Return the (x, y) coordinate for the center point of the cell that contains the specified text.  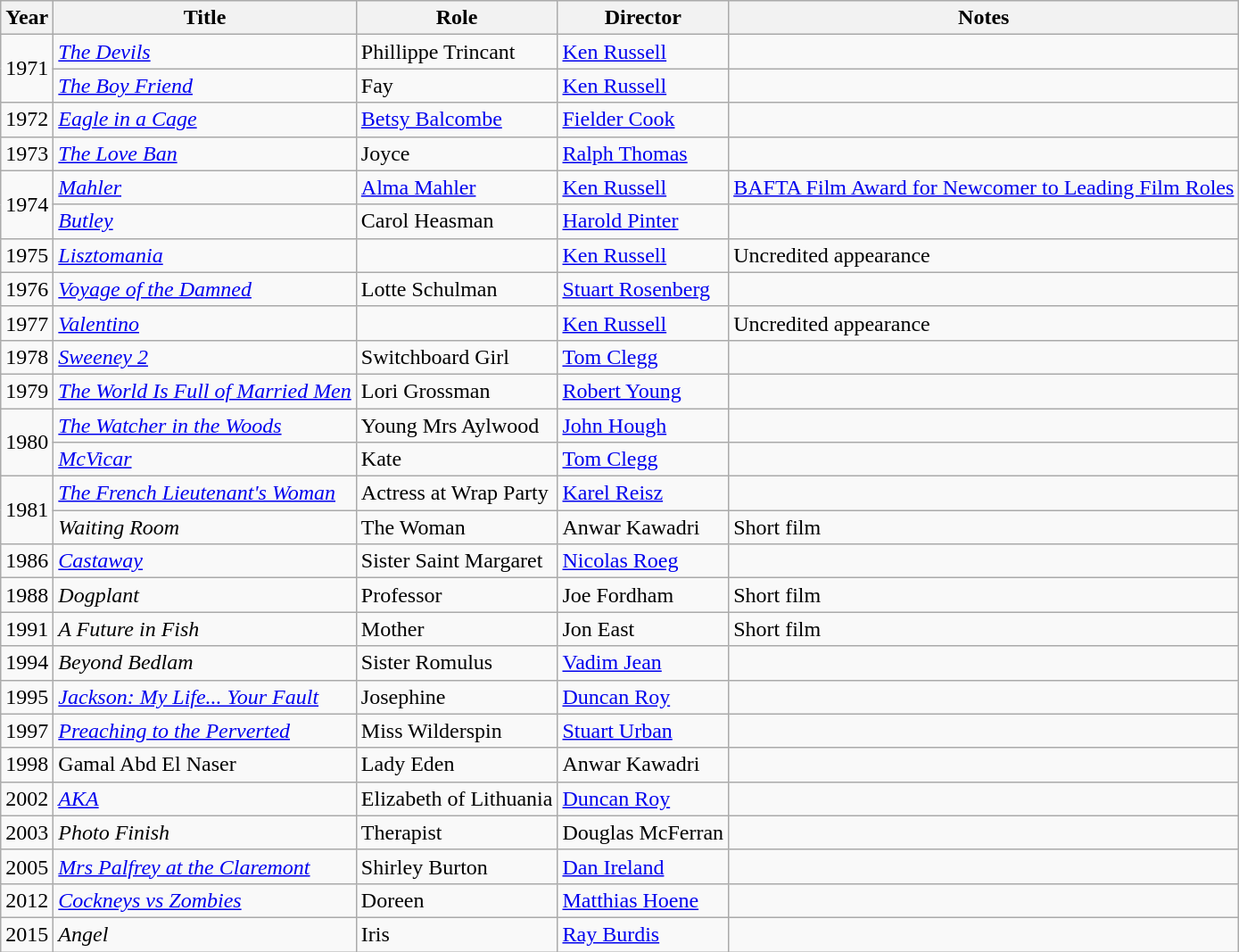
1978 (27, 357)
The Love Ban (205, 153)
Shirley Burton (457, 866)
Jon East (643, 629)
John Hough (643, 426)
Director (643, 18)
A Future in Fish (205, 629)
The Watcher in the Woods (205, 426)
1976 (27, 289)
Elizabeth of Lithuania (457, 799)
Lady Eden (457, 765)
Beyond Bedlam (205, 663)
Butley (205, 221)
Joyce (457, 153)
The French Lieutenant's Woman (205, 493)
1998 (27, 765)
Matthias Hoene (643, 900)
Harold Pinter (643, 221)
Doreen (457, 900)
BAFTA Film Award for Newcomer to Leading Film Roles (984, 187)
Dan Ireland (643, 866)
1991 (27, 629)
Carol Heasman (457, 221)
1974 (27, 204)
1997 (27, 731)
Preaching to the Perverted (205, 731)
Mrs Palfrey at the Claremont (205, 866)
McVicar (205, 459)
Notes (984, 18)
Vadim Jean (643, 663)
Lisztomania (205, 255)
Gamal Abd El Naser (205, 765)
2002 (27, 799)
Ray Burdis (643, 934)
2003 (27, 832)
1981 (27, 510)
Castaway (205, 561)
Role (457, 18)
Waiting Room (205, 527)
1972 (27, 120)
2012 (27, 900)
Fielder Cook (643, 120)
Jackson: My Life... Your Fault (205, 697)
Cockneys vs Zombies (205, 900)
1975 (27, 255)
Betsy Balcombe (457, 120)
Switchboard Girl (457, 357)
Year (27, 18)
1979 (27, 391)
Stuart Rosenberg (643, 289)
Professor (457, 595)
Kate (457, 459)
Mother (457, 629)
The Woman (457, 527)
Voyage of the Damned (205, 289)
Stuart Urban (643, 731)
1971 (27, 69)
1986 (27, 561)
Mahler (205, 187)
Josephine (457, 697)
1977 (27, 323)
Young Mrs Aylwood (457, 426)
Lori Grossman (457, 391)
Valentino (205, 323)
Sister Saint Margaret (457, 561)
Nicolas Roeg (643, 561)
Actress at Wrap Party (457, 493)
The Devils (205, 52)
Alma Mahler (457, 187)
Sister Romulus (457, 663)
Therapist (457, 832)
1995 (27, 697)
Iris (457, 934)
Ralph Thomas (643, 153)
The World Is Full of Married Men (205, 391)
1994 (27, 663)
Eagle in a Cage (205, 120)
Dogplant (205, 595)
2015 (27, 934)
Angel (205, 934)
Sweeney 2 (205, 357)
Phillippe Trincant (457, 52)
Fay (457, 86)
1980 (27, 443)
Lotte Schulman (457, 289)
Title (205, 18)
1973 (27, 153)
Douglas McFerran (643, 832)
Photo Finish (205, 832)
The Boy Friend (205, 86)
AKA (205, 799)
1988 (27, 595)
2005 (27, 866)
Miss Wilderspin (457, 731)
Robert Young (643, 391)
Joe Fordham (643, 595)
Karel Reisz (643, 493)
